Provide the (X, Y) coordinate of the cell's center where the given text is located.  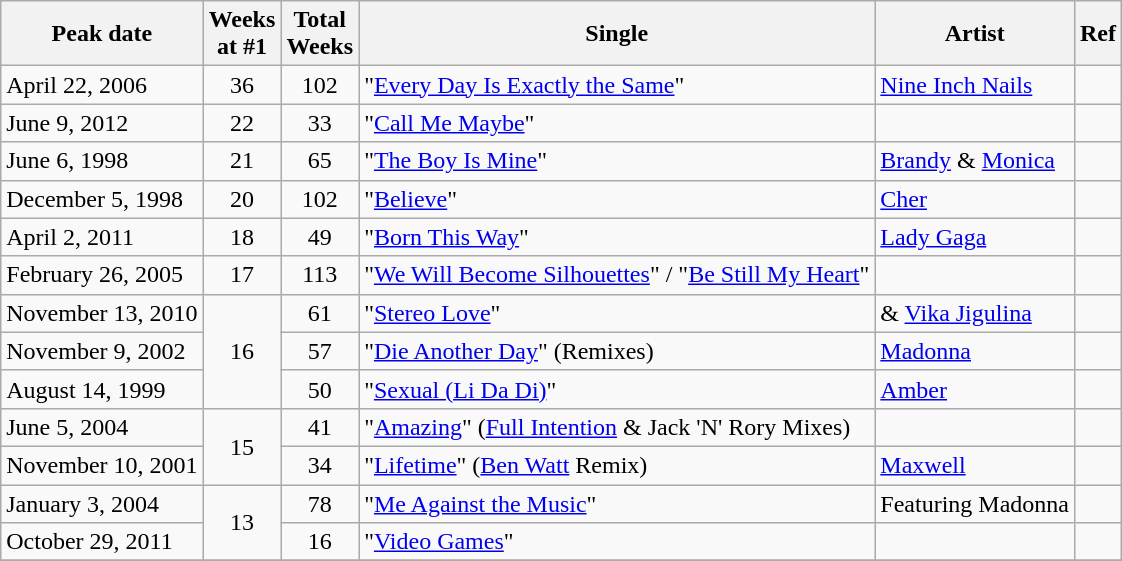
Cher (975, 199)
34 (320, 465)
Ref (1098, 34)
"Every Day Is Exactly the Same" (617, 85)
August 14, 1999 (102, 389)
13 (242, 522)
36 (242, 85)
15 (242, 446)
49 (320, 237)
22 (242, 123)
Featuring Madonna (975, 503)
Peak date (102, 34)
February 26, 2005 (102, 275)
18 (242, 237)
"The Boy Is Mine" (617, 161)
78 (320, 503)
21 (242, 161)
June 5, 2004 (102, 427)
"Video Games" (617, 542)
"Amazing" (Full Intention & Jack 'N' Rory Mixes) (617, 427)
June 9, 2012 (102, 123)
"Born This Way" (617, 237)
April 22, 2006 (102, 85)
"Lifetime" (Ben Watt Remix) (617, 465)
June 6, 1998 (102, 161)
"Die Another Day" (Remixes) (617, 351)
January 3, 2004 (102, 503)
October 29, 2011 (102, 542)
"Sexual (Li Da Di)" (617, 389)
Artist (975, 34)
50 (320, 389)
Amber (975, 389)
"Believe" (617, 199)
41 (320, 427)
20 (242, 199)
57 (320, 351)
Madonna (975, 351)
"Stereo Love" (617, 313)
33 (320, 123)
November 10, 2001 (102, 465)
Single (617, 34)
Lady Gaga (975, 237)
Maxwell (975, 465)
November 9, 2002 (102, 351)
Weeksat #1 (242, 34)
& Vika Jigulina (975, 313)
November 13, 2010 (102, 313)
"We Will Become Silhouettes" / "Be Still My Heart" (617, 275)
"Me Against the Music" (617, 503)
Brandy & Monica (975, 161)
65 (320, 161)
113 (320, 275)
"Call Me Maybe" (617, 123)
Nine Inch Nails (975, 85)
December 5, 1998 (102, 199)
April 2, 2011 (102, 237)
TotalWeeks (320, 34)
17 (242, 275)
61 (320, 313)
